For the text-containing cell, return its midpoint in (X, Y) coordinate format. 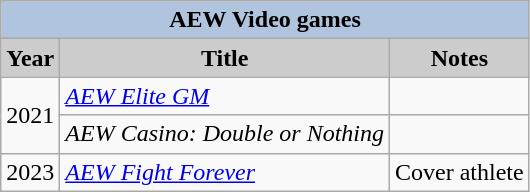
2023 (30, 172)
Notes (460, 58)
AEW Elite GM (225, 96)
Cover athlete (460, 172)
AEW Casino: Double or Nothing (225, 134)
Title (225, 58)
2021 (30, 115)
AEW Video games (265, 20)
Year (30, 58)
AEW Fight Forever (225, 172)
